Pinpoint the cell where the given text exists, returning its [x, y] midpoint coordinate. 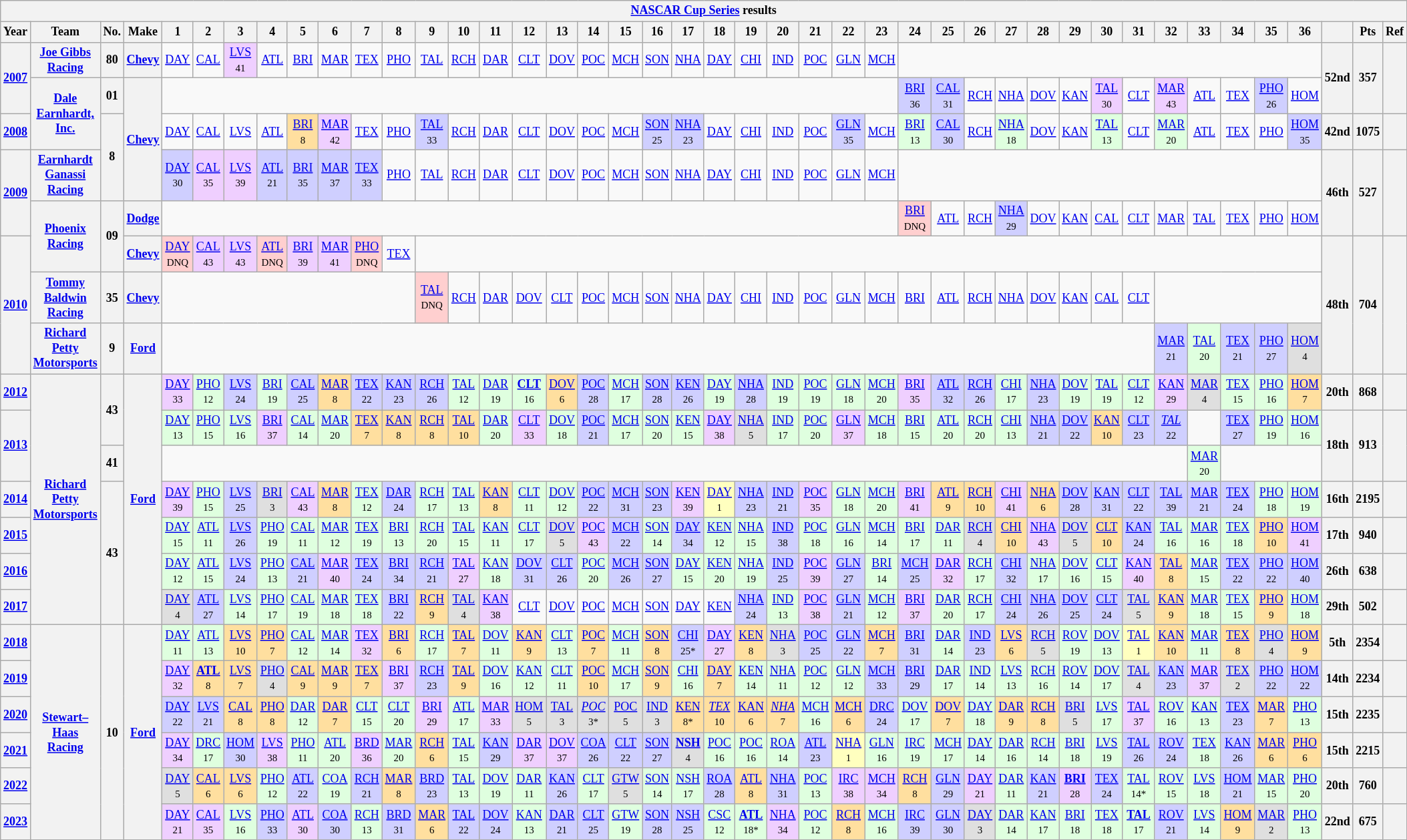
ROV15 [1171, 786]
41 [112, 463]
CLT20 [399, 714]
HOM4 [1305, 349]
2354 [1368, 643]
4 [272, 32]
RCH23 [432, 678]
NHA6 [1043, 499]
2234 [1368, 678]
POC25 [815, 643]
LVS10 [240, 643]
DOV28 [1075, 499]
SON20 [657, 428]
2019 [16, 678]
BRI36 [915, 96]
RCH16 [1043, 678]
19 [751, 32]
POC38 [815, 607]
ATL23 [815, 751]
DOV24 [495, 822]
MCH7 [881, 643]
NHA11 [783, 678]
CLT33 [529, 428]
MAR7 [1271, 714]
LVS25 [240, 499]
NHA26 [1043, 607]
CAL9 [303, 678]
MCH22 [626, 536]
CAL21 [303, 571]
BRI28 [1075, 786]
CAL14 [303, 428]
KEN26 [688, 392]
RCH6 [432, 751]
NHA19 [751, 571]
PHO9 [1271, 607]
POC5 [626, 714]
MCH14 [881, 536]
GLN12 [849, 678]
NHA29 [1012, 218]
2009 [16, 193]
DAY22 [178, 714]
NHA24 [751, 607]
DOV37 [562, 751]
26th [1337, 571]
ATL13 [208, 643]
ATL17 [464, 714]
GLN29 [948, 786]
DOV25 [1075, 607]
DAY11 [178, 643]
DAY13 [178, 428]
2235 [1368, 714]
MCH6 [849, 714]
2017 [16, 607]
LVS21 [208, 714]
NHA21 [1043, 428]
DAR17 [948, 678]
LVS19 [1107, 751]
638 [1368, 571]
BRI39 [303, 254]
CAL6 [208, 786]
TAL37 [1139, 714]
TAL10 [464, 428]
POC22 [593, 499]
DAY18 [980, 714]
25 [948, 32]
21 [815, 32]
34 [1238, 32]
IND13 [783, 607]
MCH26 [626, 571]
36 [1305, 32]
PHO6 [1305, 751]
CHI24 [1012, 607]
CHI13 [1012, 428]
POC28 [593, 392]
RCH5 [1043, 643]
GLN37 [849, 428]
MCH11 [626, 643]
940 [1368, 536]
POC3* [593, 714]
TAL7 [464, 643]
NSH 4 [688, 751]
26 [980, 32]
01 [112, 96]
DAYDNQ [178, 254]
KAN38 [495, 607]
GTW19 [626, 822]
BRI41 [915, 499]
17 [688, 32]
KAN31 [1107, 499]
ATL11 [208, 536]
PHO16 [1271, 392]
TALDNQ [432, 298]
MAR14 [335, 643]
5th [1337, 643]
NHA7 [783, 714]
2016 [16, 571]
DOV12 [562, 499]
Dale Earnhardt, Inc. [65, 114]
80 [112, 60]
SON8 [657, 643]
TAL17 [1139, 822]
NHA43 [1043, 536]
MAR2 [1271, 822]
3 [240, 32]
KAN11 [495, 536]
ROV24 [1171, 751]
TEX27 [1238, 428]
PHO27 [1271, 349]
Earnhardt Ganassi Racing [65, 175]
TAL9 [464, 678]
DAY3 [980, 822]
RCH14 [1043, 751]
DOV13 [1107, 643]
HOM40 [1305, 571]
POC18 [815, 536]
760 [1368, 786]
TEX23 [1238, 714]
TAL27 [464, 571]
2014 [16, 499]
DAR12 [303, 714]
16 [657, 32]
2022 [16, 786]
ATL9 [948, 499]
DOV22 [1075, 428]
TAL1 [1139, 643]
KAN17 [1043, 822]
DAR37 [529, 751]
CAL8 [240, 714]
IRC19 [915, 751]
NSH25 [688, 822]
NHA31 [783, 786]
MCH31 [626, 499]
DOV31 [529, 571]
TAL30 [1107, 96]
BRIDNQ [915, 218]
42nd [1337, 132]
TAL20 [1205, 349]
HOM16 [1305, 428]
GLN22 [849, 643]
ROA28 [720, 786]
ROV16 [1171, 714]
Year [16, 32]
2008 [16, 132]
2013 [16, 446]
MCH12 [881, 607]
TAL12 [464, 392]
TAL16 [1171, 536]
TAL39 [1171, 499]
DAY12 [178, 571]
KAN21 [1043, 786]
Pts [1368, 32]
31 [1139, 32]
MCH34 [881, 786]
MCH18 [881, 428]
RCH13 [367, 822]
BRD23 [432, 786]
7 [367, 32]
CHI25* [688, 643]
868 [1368, 392]
BRI14 [881, 571]
MAR12 [335, 536]
PHO8 [272, 714]
RCH10 [980, 499]
KEN15 [688, 428]
2012 [16, 392]
POC10 [593, 678]
12 [529, 32]
2020 [16, 714]
CAL30 [948, 132]
Phoenix Racing [65, 236]
30 [1107, 32]
HOM41 [1305, 536]
32 [1171, 32]
DAY14 [980, 751]
2195 [1368, 499]
CHI41 [1012, 499]
913 [1368, 446]
MAR43 [1171, 96]
MCH25 [915, 571]
NHA5 [751, 428]
RCH9 [432, 607]
KAN24 [1139, 536]
DOV7 [948, 714]
13 [562, 32]
MAR40 [335, 571]
27 [1012, 32]
NHA15 [751, 536]
TEX10 [720, 714]
357 [1368, 77]
DAR32 [948, 571]
LVS18 [1205, 786]
NHA17 [1043, 571]
15 [626, 32]
CHI10 [1012, 536]
DAY7 [720, 678]
IND19 [783, 392]
BRI34 [399, 571]
DAY30 [178, 175]
GLN35 [849, 132]
ATL15 [208, 571]
ROV21 [1171, 822]
IRC39 [915, 822]
DAR24 [399, 499]
TEX2 [1238, 678]
TAL8 [1171, 571]
23 [881, 32]
NHA18 [1012, 132]
IND23 [980, 643]
KEN [720, 607]
LVS13 [1012, 678]
Team [65, 32]
KAN6 [751, 714]
TEX32 [367, 643]
BRI6 [399, 643]
ATL21 [272, 175]
Tommy Baldwin Racing [65, 298]
DAY5 [178, 786]
KEN8* [688, 714]
CLT16 [529, 392]
GLN21 [849, 607]
527 [1368, 193]
DOV18 [562, 428]
DAR19 [495, 392]
ATL22 [303, 786]
DAR7 [335, 714]
Joe Gibbs Racing [65, 60]
CHI32 [1012, 571]
DAR16 [1012, 751]
BRD36 [367, 751]
ATL27 [208, 607]
PHO10 [1271, 536]
17th [1337, 536]
18th [1337, 446]
CLT12 [1139, 392]
Make [143, 32]
POC39 [815, 571]
2018 [16, 643]
NHA34 [783, 822]
TAL3 [562, 714]
TAL14* [1139, 786]
28 [1043, 32]
2021 [16, 751]
11 [495, 32]
IND25 [783, 571]
ATLDNQ [272, 254]
CLT24 [1107, 607]
SON23 [657, 499]
LVS [240, 132]
IND21 [783, 499]
LVS17 [1107, 714]
MAR11 [1205, 643]
COA26 [593, 751]
1075 [1368, 132]
18 [720, 32]
2010 [16, 305]
33 [1205, 32]
GLN30 [948, 822]
14th [1337, 678]
ROA14 [783, 751]
DAY27 [720, 643]
DAR21 [562, 822]
MAR33 [495, 714]
NASCAR Cup Series results [704, 11]
MAR41 [335, 254]
DAY39 [178, 499]
PHODNQ [367, 254]
16th [1337, 499]
IND17 [783, 428]
POC35 [815, 499]
IND14 [980, 678]
TEX33 [367, 175]
29th [1337, 607]
5 [303, 32]
CHI16 [688, 678]
PHO11 [303, 751]
HOM7 [1305, 392]
KEN8 [751, 643]
GTW5 [626, 786]
CAL31 [948, 96]
IND38 [783, 536]
CAL25 [303, 392]
DAY4 [178, 607]
MAR42 [335, 132]
DAY38 [720, 428]
COA30 [335, 822]
52nd [1337, 77]
NHA28 [751, 392]
HOM22 [1305, 678]
HOM18 [1305, 607]
POC13 [815, 786]
BRI5 [1075, 714]
PHO26 [1271, 96]
IND3 [657, 714]
PHO18 [1271, 499]
46th [1337, 193]
DAY1 [720, 499]
HOM19 [1305, 499]
CLT10 [1107, 536]
DOV11 [495, 643]
KAN18 [495, 571]
14 [593, 32]
PHO7 [272, 643]
DAY19 [720, 392]
TEX19 [367, 536]
CLT26 [562, 571]
CHI17 [1012, 392]
SON9 [657, 678]
CAL12 [303, 643]
2023 [16, 822]
ATL18* [751, 822]
MAR9 [335, 678]
GLN27 [849, 571]
KEN12 [720, 536]
22 [849, 32]
Ref [1395, 32]
CLT13 [562, 643]
675 [1368, 822]
LVS43 [240, 254]
DRC17 [208, 751]
KAN12 [529, 678]
DRC24 [881, 714]
MAR16 [1205, 536]
COA19 [335, 786]
SON25 [657, 132]
LVS41 [240, 60]
BRI15 [915, 428]
2015 [16, 536]
TEX21 [1238, 349]
20 [783, 32]
BRI3 [272, 499]
DAY33 [178, 392]
TAL33 [432, 132]
CLT23 [1139, 428]
TAL26 [1139, 751]
BRI17 [915, 536]
BRI19 [272, 392]
DOV6 [562, 392]
HOM35 [1305, 132]
MCH33 [881, 678]
48th [1337, 305]
DAY32 [178, 678]
PHO20 [1305, 786]
TAL19 [1107, 392]
IRC38 [849, 786]
704 [1368, 305]
2007 [16, 77]
POC19 [815, 392]
24 [915, 32]
RCH4 [980, 536]
DAR9 [1012, 714]
22nd [1337, 822]
HOM5 [529, 714]
CAL19 [303, 607]
POC43 [593, 536]
LVS26 [240, 536]
TEX12 [367, 499]
HOM30 [240, 751]
1 [178, 32]
6 [335, 32]
ATL32 [948, 392]
BRI31 [915, 643]
MAR4 [1205, 392]
NHA1 [849, 751]
LVS39 [240, 175]
CSC12 [720, 822]
502 [1368, 607]
LVS38 [272, 751]
TEX8 [1238, 643]
BRI8 [303, 132]
KEN14 [751, 678]
KAN40 [1139, 571]
29 [1075, 32]
Stewart–Haas Racing [65, 732]
LVS7 [240, 678]
CLT25 [593, 822]
PHO33 [272, 822]
KEN20 [720, 571]
No. [112, 32]
TAL5 [1139, 607]
NHA3 [783, 643]
POC21 [593, 428]
2 [208, 32]
ATL30 [303, 822]
ROV14 [1075, 678]
Dodge [143, 218]
POC7 [593, 643]
PHO17 [272, 607]
BRI22 [399, 607]
BRD31 [399, 822]
KEN39 [688, 499]
09 [112, 236]
HOM21 [1238, 786]
ROV19 [1075, 643]
2215 [1368, 751]
NSH17 [688, 786]
CAL11 [303, 536]
